Extract the (x, y) coordinate from the center of the cell holding the provided text.  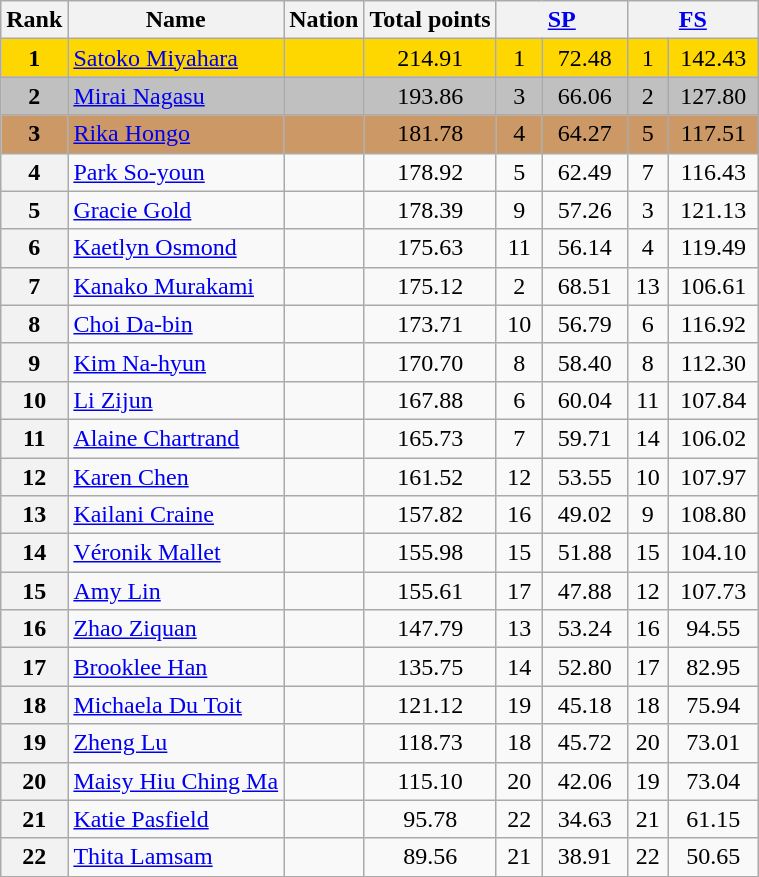
112.30 (713, 362)
Name (176, 20)
Nation (324, 20)
181.78 (430, 134)
FS (692, 20)
53.24 (584, 629)
167.88 (430, 400)
45.72 (584, 743)
94.55 (713, 629)
Karen Chen (176, 477)
50.65 (713, 857)
Rika Hongo (176, 134)
60.04 (584, 400)
66.06 (584, 96)
56.79 (584, 324)
Satoko Miyahara (176, 58)
82.95 (713, 667)
64.27 (584, 134)
73.04 (713, 781)
121.13 (713, 210)
165.73 (430, 438)
47.88 (584, 591)
106.02 (713, 438)
175.12 (430, 286)
108.80 (713, 515)
116.92 (713, 324)
127.80 (713, 96)
104.10 (713, 553)
Mirai Nagasu (176, 96)
Kailani Craine (176, 515)
73.01 (713, 743)
118.73 (430, 743)
SP (562, 20)
Rank (34, 20)
107.84 (713, 400)
116.43 (713, 172)
Véronik Mallet (176, 553)
Katie Pasfield (176, 819)
38.91 (584, 857)
135.75 (430, 667)
Park So-youn (176, 172)
147.79 (430, 629)
Zhao Ziquan (176, 629)
119.49 (713, 248)
34.63 (584, 819)
193.86 (430, 96)
61.15 (713, 819)
75.94 (713, 705)
142.43 (713, 58)
Zheng Lu (176, 743)
161.52 (430, 477)
107.97 (713, 477)
107.73 (713, 591)
72.48 (584, 58)
Total points (430, 20)
170.70 (430, 362)
89.56 (430, 857)
57.26 (584, 210)
115.10 (430, 781)
53.55 (584, 477)
157.82 (430, 515)
178.39 (430, 210)
Li Zijun (176, 400)
62.49 (584, 172)
45.18 (584, 705)
155.98 (430, 553)
68.51 (584, 286)
58.40 (584, 362)
173.71 (430, 324)
51.88 (584, 553)
52.80 (584, 667)
Kaetlyn Osmond (176, 248)
Amy Lin (176, 591)
121.12 (430, 705)
Thita Lamsam (176, 857)
155.61 (430, 591)
95.78 (430, 819)
49.02 (584, 515)
Alaine Chartrand (176, 438)
214.91 (430, 58)
Kim Na-hyun (176, 362)
Choi Da-bin (176, 324)
Michaela Du Toit (176, 705)
Kanako Murakami (176, 286)
42.06 (584, 781)
Gracie Gold (176, 210)
178.92 (430, 172)
59.71 (584, 438)
Brooklee Han (176, 667)
106.61 (713, 286)
117.51 (713, 134)
Maisy Hiu Ching Ma (176, 781)
56.14 (584, 248)
175.63 (430, 248)
